Determine the [x, y] coordinate at the center of the cell enclosing the given text.  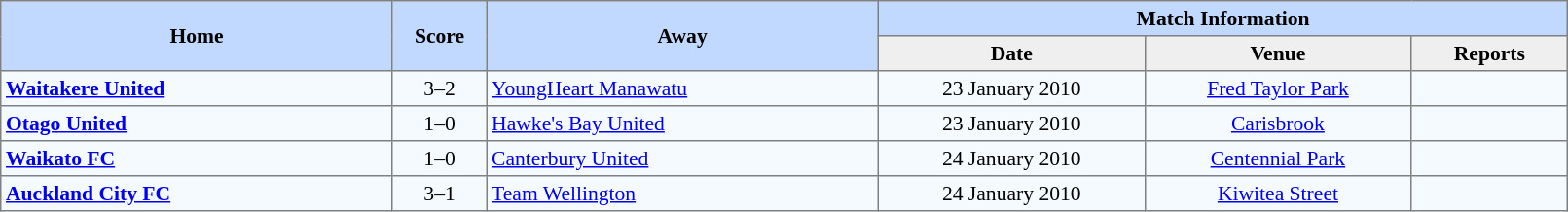
Centennial Park [1278, 159]
Kiwitea Street [1278, 194]
Otago United [197, 124]
Reports [1489, 53]
Fred Taylor Park [1278, 88]
Team Wellington [683, 194]
Date [1011, 53]
YoungHeart Manawatu [683, 88]
Score [440, 36]
Waitakere United [197, 88]
Home [197, 36]
Hawke's Bay United [683, 124]
Venue [1278, 53]
3–1 [440, 194]
Canterbury United [683, 159]
Away [683, 36]
Carisbrook [1278, 124]
Auckland City FC [197, 194]
Waikato FC [197, 159]
Match Information [1222, 18]
3–2 [440, 88]
